Return the (x, y) coordinate for the center point of the cell that contains the specified text.  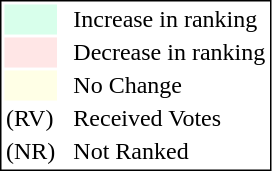
No Change (170, 85)
Decrease in ranking (170, 53)
Received Votes (170, 119)
(RV) (30, 119)
(NR) (30, 151)
Not Ranked (170, 151)
Increase in ranking (170, 19)
